Determine the [X, Y] coordinate at the center of the cell enclosing the given text.  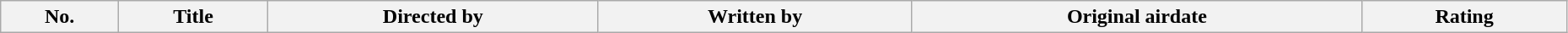
Rating [1464, 17]
Original airdate [1137, 17]
Written by [755, 17]
Title [194, 17]
Directed by [433, 17]
No. [60, 17]
